Search for the cell housing the specified text and yield its [x, y] center coordinate. 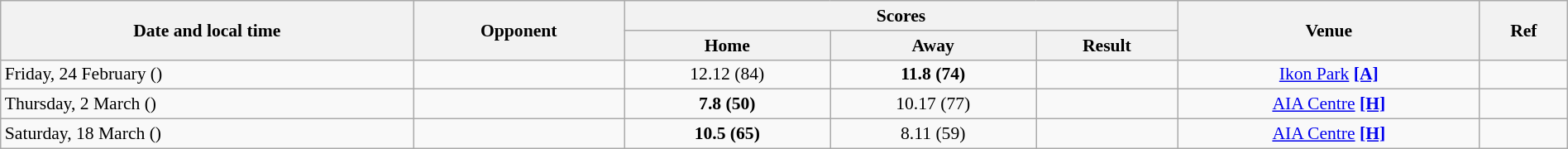
12.12 (84) [728, 74]
Saturday, 18 March () [207, 134]
8.11 (59) [933, 134]
Friday, 24 February () [207, 74]
Away [933, 46]
7.8 (50) [728, 104]
10.17 (77) [933, 104]
Home [728, 46]
Ikon Park [A] [1328, 74]
Opponent [519, 30]
Result [1107, 46]
Ref [1523, 30]
Venue [1328, 30]
Date and local time [207, 30]
Scores [901, 16]
10.5 (65) [728, 134]
Thursday, 2 March () [207, 104]
11.8 (74) [933, 74]
